Search for the cell housing the specified text and yield its (x, y) center coordinate. 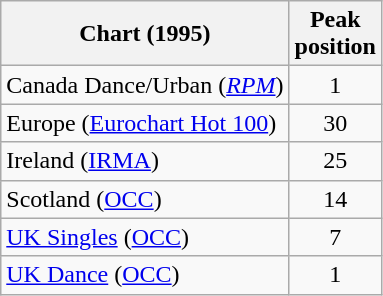
14 (335, 199)
Canada Dance/Urban (RPM) (145, 85)
UK Singles (OCC) (145, 237)
Peakposition (335, 34)
7 (335, 237)
30 (335, 123)
Scotland (OCC) (145, 199)
25 (335, 161)
UK Dance (OCC) (145, 275)
Ireland (IRMA) (145, 161)
Chart (1995) (145, 34)
Europe (Eurochart Hot 100) (145, 123)
